From the cell containing the given text, extract its center point as [x, y] coordinate. 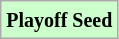
Playoff Seed [60, 20]
